Locate the cell with the specified text and output its [x, y] center coordinate. 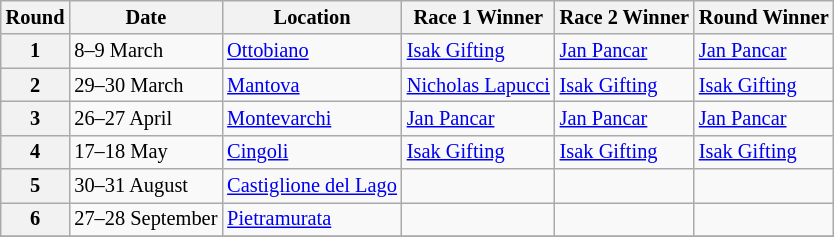
Location [312, 17]
Montevarchi [312, 118]
1 [36, 51]
Mantova [312, 85]
Cingoli [312, 152]
Round Winner [764, 17]
29–30 March [146, 85]
Round [36, 17]
3 [36, 118]
Nicholas Lapucci [478, 85]
5 [36, 186]
Castiglione del Lago [312, 186]
Date [146, 17]
27–28 September [146, 219]
Ottobiano [312, 51]
Race 2 Winner [624, 17]
6 [36, 219]
Pietramurata [312, 219]
2 [36, 85]
26–27 April [146, 118]
17–18 May [146, 152]
Race 1 Winner [478, 17]
8–9 March [146, 51]
30–31 August [146, 186]
4 [36, 152]
